Scan for the cell matching the given text and deliver its [X, Y] coordinate at center. 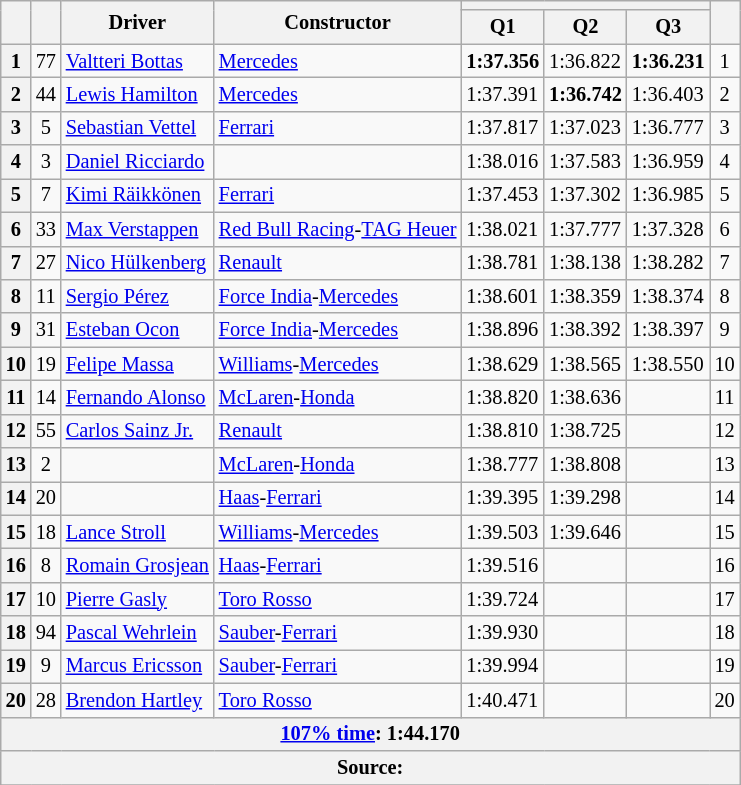
1:39.516 [502, 565]
Pierre Gasly [138, 599]
77 [46, 61]
1:40.471 [502, 700]
1:37.356 [502, 61]
Fernando Alonso [138, 397]
1:38.781 [502, 263]
1:37.777 [586, 229]
1:38.725 [586, 431]
1:38.636 [586, 397]
1:39.930 [502, 633]
1:38.820 [502, 397]
1:37.583 [586, 162]
1:39.298 [586, 498]
Driver [138, 22]
1:38.016 [502, 162]
27 [46, 263]
Felipe Massa [138, 364]
1:38.601 [502, 296]
1:38.896 [502, 330]
Lance Stroll [138, 532]
1:36.985 [668, 195]
1:37.391 [502, 94]
Max Verstappen [138, 229]
Valtteri Bottas [138, 61]
1:39.503 [502, 532]
1:38.374 [668, 296]
Daniel Ricciardo [138, 162]
1:38.565 [586, 364]
Lewis Hamilton [138, 94]
1:36.777 [668, 128]
1:37.302 [586, 195]
1:39.395 [502, 498]
1:38.392 [586, 330]
1:38.359 [586, 296]
1:38.629 [502, 364]
Constructor [338, 22]
1:38.138 [586, 263]
1:38.550 [668, 364]
1:38.810 [502, 431]
Kimi Räikkönen [138, 195]
55 [46, 431]
28 [46, 700]
44 [46, 94]
94 [46, 633]
1:39.646 [586, 532]
1:38.808 [586, 465]
107% time: 1:44.170 [370, 734]
Q2 [586, 27]
Romain Grosjean [138, 565]
Brendon Hartley [138, 700]
1:37.453 [502, 195]
1:37.328 [668, 229]
1:38.021 [502, 229]
1:36.403 [668, 94]
1:36.959 [668, 162]
1:38.777 [502, 465]
Esteban Ocon [138, 330]
Sergio Pérez [138, 296]
31 [46, 330]
Source: [370, 767]
1:38.397 [668, 330]
Red Bull Racing-TAG Heuer [338, 229]
Carlos Sainz Jr. [138, 431]
1:39.994 [502, 666]
1:38.282 [668, 263]
Q3 [668, 27]
1:37.023 [586, 128]
1:39.724 [502, 599]
Nico Hülkenberg [138, 263]
Pascal Wehrlein [138, 633]
1:36.231 [668, 61]
1:36.742 [586, 94]
Sebastian Vettel [138, 128]
33 [46, 229]
Marcus Ericsson [138, 666]
1:37.817 [502, 128]
Q1 [502, 27]
1:36.822 [586, 61]
